Return the [X, Y] coordinate for the center point of the cell that contains the specified text.  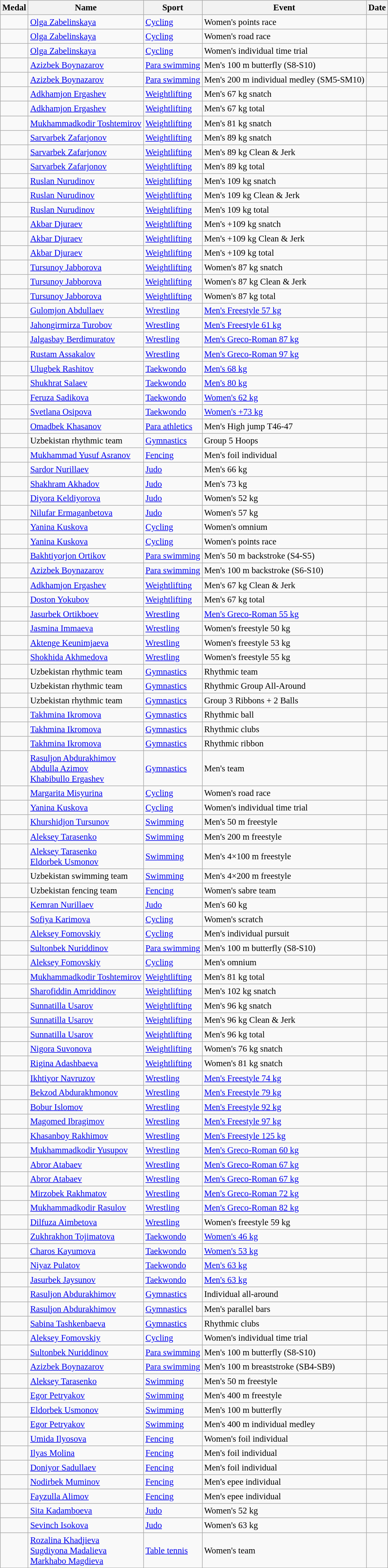
Men's 89 kg Clean & Jerk [284, 152]
Women's 76 kg snatch [284, 1049]
Eldorbek Usmonov [86, 1410]
Nilufar Ermaganbetova [86, 513]
Uzbekistan swimming team [86, 876]
Medal [15, 8]
Ulugbek Rashitov [86, 369]
Men's 100 m backstroke (S6-S10) [284, 571]
Men's 96 kg Clean & Jerk [284, 1020]
Mukhammadkodir Yusupov [86, 1150]
Men's Freestyle 61 kg [284, 325]
Sofiya Karimova [86, 919]
Men's 81 kg total [284, 977]
Fayzulla Alimov [86, 1497]
Ikhtiyor Navruzov [86, 1078]
Women's omnium [284, 527]
Men's 400 m freestyle [284, 1396]
Women's freestyle 59 kg [284, 1222]
Mirzobek Rakhmatov [86, 1193]
Charos Kayumova [86, 1251]
Rasuljon AbdurakhimovAbdulla AzimovKhabibullo Ergashev [86, 769]
Khasanboy Rakhimov [86, 1136]
Rhythmic ball [284, 715]
Individual all-around [284, 1295]
Table tennis [173, 1550]
Shukhrat Salaev [86, 383]
Omadbek Khasanov [86, 426]
Men's Greco-Roman 72 kg [284, 1193]
Jasurbek Jaysunov [86, 1280]
Rustam Assakalov [86, 354]
Group 5 Hoops [284, 441]
Men's team [284, 769]
Men's 400 m individual medley [284, 1424]
Sharofiddin Amriddinov [86, 991]
Women's foil individual [284, 1439]
Bakhtiyorjon Ortikov [86, 556]
Women's freestyle 50 kg [284, 628]
Margarita Misyurina [86, 793]
Women's team [284, 1550]
Men's 200 m freestyle [284, 837]
Sardor Nurillaev [86, 470]
Group 3 Ribbons + 2 Balls [284, 700]
Zukhrakhon Tojimatova [86, 1237]
Doniyor Sadullaev [86, 1468]
Uzbekistan fencing team [86, 890]
Rhythmic ribbon [284, 744]
Women's freestyle 55 kg [284, 657]
Men's omnium [284, 963]
Men's 80 kg [284, 383]
Men's 89 kg total [284, 166]
Svetlana Osipova [86, 412]
Aleksey TarasenkoEldorbek Usmonov [86, 856]
Jahongirmirza Turobov [86, 325]
Men's parallel bars [284, 1309]
Men's 200 m individual medley (SM5-SM10) [284, 80]
Women's 62 kg [284, 397]
Sabina Tashkenbaeva [86, 1323]
Men's 96 kg total [284, 1035]
Men's 67 kg snatch [284, 94]
Kemran Nurillaev [86, 905]
Men's 109 kg snatch [284, 181]
Diyora Keldiyorova [86, 498]
Rigina Adashbaeva [86, 1064]
Feruza Sadikova [86, 397]
Women's 63 kg [284, 1525]
Nigora Suvonova [86, 1049]
Men's High jump T46-47 [284, 426]
Magomed Ibragimov [86, 1121]
Men's 100 m butterfly [284, 1410]
Men's 4×200 m freestyle [284, 876]
Women's +73 kg [284, 412]
Sita Kadamboeva [86, 1511]
Men's Freestyle 57 kg [284, 311]
Nodirbek Muminov [86, 1482]
Men's 96 kg snatch [284, 1006]
Men's +109 kg Clean & Jerk [284, 238]
Rozalina KhadjievaSugdiyona MadalievaMarkhabo Magdieva [86, 1550]
Men's 73 kg [284, 484]
Mukhammad Yusuf Asranov [86, 455]
Women's 87 kg snatch [284, 268]
Sport [173, 8]
Men's Greco-Roman 82 kg [284, 1208]
Men's individual pursuit [284, 934]
Bobur Islomov [86, 1107]
Women's 57 kg [284, 513]
Men's 50 m backstroke (S4-S5) [284, 556]
Men's Freestyle 92 kg [284, 1107]
Women's 87 kg Clean & Jerk [284, 282]
Men's 100 m breaststroke (SB4-SB9) [284, 1367]
Shokhida Akhmedova [86, 657]
Umida Ilyosova [86, 1439]
Men's 60 kg [284, 905]
Men's Greco-Roman 87 kg [284, 340]
Women's 53 kg [284, 1251]
Men's 109 kg Clean & Jerk [284, 195]
Doston Yokubov [86, 599]
Name [86, 8]
Rhythmic team [284, 672]
Gulomjon Abdullaev [86, 311]
Shakhram Akhadov [86, 484]
Men's Freestyle 74 kg [284, 1078]
Jasurbek Ortikboev [86, 614]
Men's 68 kg [284, 369]
Men's +109 kg total [284, 253]
Men's 67 kg Clean & Jerk [284, 585]
Dilfuza Aimbetova [86, 1222]
Men's Freestyle 79 kg [284, 1092]
Ilyas Molina [86, 1453]
Men's 66 kg [284, 470]
Aktenge Keunimjaeva [86, 643]
Men's 81 kg snatch [284, 123]
Women's 87 kg total [284, 296]
Jasmina Immaeva [86, 628]
Men's Greco-Roman 97 kg [284, 354]
Men's +109 kg snatch [284, 224]
Men's 102 kg snatch [284, 991]
Jalgasbay Berdimuratov [86, 340]
Women's sabre team [284, 890]
Men's 4×100 m freestyle [284, 856]
Men's 109 kg total [284, 210]
Niyaz Pulatov [86, 1265]
Rhythmic Group All-Around [284, 686]
Women's 81 kg snatch [284, 1064]
Date [377, 8]
Mukhammadkodir Rasulov [86, 1208]
Men's Freestyle 125 kg [284, 1136]
Sevinch Isokova [86, 1525]
Bekzod Abdurakhmonov [86, 1092]
Khurshidjon Tursunov [86, 822]
Para athletics [173, 426]
Women's scratch [284, 919]
Women's freestyle 53 kg [284, 643]
Event [284, 8]
Men's 89 kg snatch [284, 137]
Men's Greco-Roman 55 kg [284, 614]
Men's Greco-Roman 60 kg [284, 1150]
Women's 46 kg [284, 1237]
Men's Freestyle 97 kg [284, 1121]
